Locate the cell with the specified text and output its [X, Y] center coordinate. 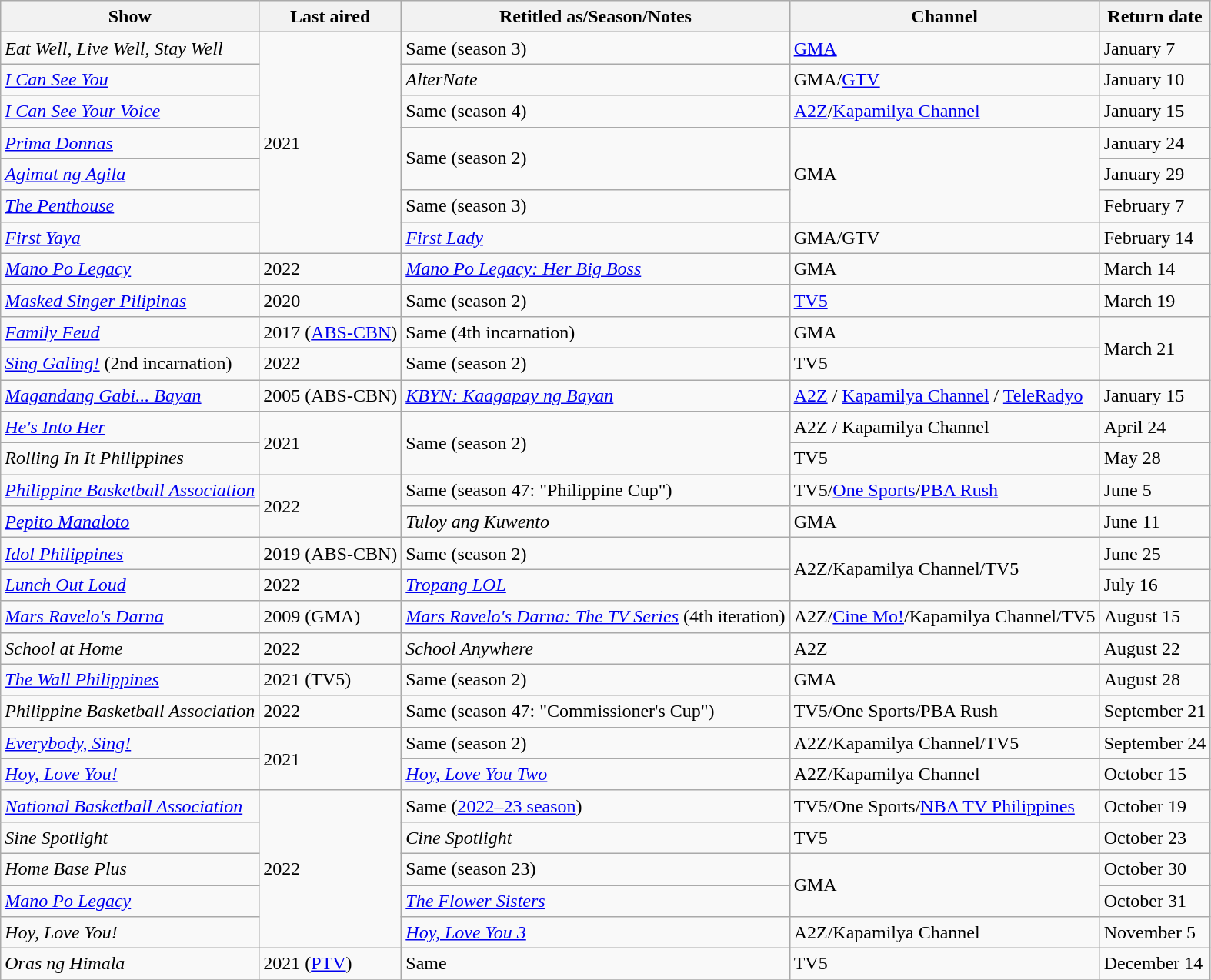
Channel [945, 17]
June 25 [1155, 554]
Agimat ng Agila [130, 174]
2005 (ABS-CBN) [331, 395]
KBYN: Kaagapay ng Bayan [595, 395]
Mars Ravelo's Darna: The TV Series (4th iteration) [595, 617]
I Can See You [130, 80]
June 5 [1155, 491]
Same (2022–23 season) [595, 806]
July 16 [1155, 585]
Cine Spotlight [595, 837]
Mano Po Legacy: Her Big Boss [595, 269]
Pepito Manaloto [130, 522]
Masked Singer Pilipinas [130, 300]
I Can See Your Voice [130, 111]
School Anywhere [595, 648]
October 15 [1155, 774]
April 24 [1155, 428]
Sine Spotlight [130, 837]
Hoy, Love You 3 [595, 932]
Same (4th incarnation) [595, 332]
The Penthouse [130, 206]
A2Z/Cine Mo!/Kapamilya Channel/TV5 [945, 617]
January 29 [1155, 174]
2021 (TV5) [331, 680]
Magandang Gabi... Bayan [130, 395]
Same (season 47: "Philippine Cup") [595, 491]
October 23 [1155, 837]
September 21 [1155, 711]
January 10 [1155, 80]
Return date [1155, 17]
AlterNate [595, 80]
March 14 [1155, 269]
Hoy, Love You Two [595, 774]
December 14 [1155, 965]
2021 (PTV) [331, 965]
First Lady [595, 237]
Prima Donnas [130, 143]
Same (season 4) [595, 111]
Home Base Plus [130, 869]
August 15 [1155, 617]
A2Z [945, 648]
Lunch Out Loud [130, 585]
Same (season 47: "Commissioner's Cup") [595, 711]
Eat Well, Live Well, Stay Well [130, 48]
Oras ng Himala [130, 965]
Sing Galing! (2nd incarnation) [130, 363]
August 28 [1155, 680]
August 22 [1155, 648]
May 28 [1155, 458]
National Basketball Association [130, 806]
Tuloy ang Kuwento [595, 522]
Retitled as/Season/Notes [595, 17]
Last aired [331, 17]
Tropang LOL [595, 585]
Everybody, Sing! [130, 743]
2017 (ABS-CBN) [331, 332]
Rolling In It Philippines [130, 458]
2009 (GMA) [331, 617]
He's Into Her [130, 428]
A2Z / Kapamilya Channel [945, 428]
Same (season 23) [595, 869]
February 7 [1155, 206]
February 14 [1155, 237]
Same [595, 965]
2019 (ABS-CBN) [331, 554]
First Yaya [130, 237]
2020 [331, 300]
School at Home [130, 648]
Family Feud [130, 332]
TV5/One Sports/NBA TV Philippines [945, 806]
October 30 [1155, 869]
October 31 [1155, 900]
September 24 [1155, 743]
March 19 [1155, 300]
June 11 [1155, 522]
January 24 [1155, 143]
January 7 [1155, 48]
The Flower Sisters [595, 900]
The Wall Philippines [130, 680]
A2Z / Kapamilya Channel / TeleRadyo [945, 395]
November 5 [1155, 932]
October 19 [1155, 806]
Mars Ravelo's Darna [130, 617]
March 21 [1155, 348]
Show [130, 17]
Idol Philippines [130, 554]
